Provide the (x, y) coordinate of the cell's center where the given text is located.  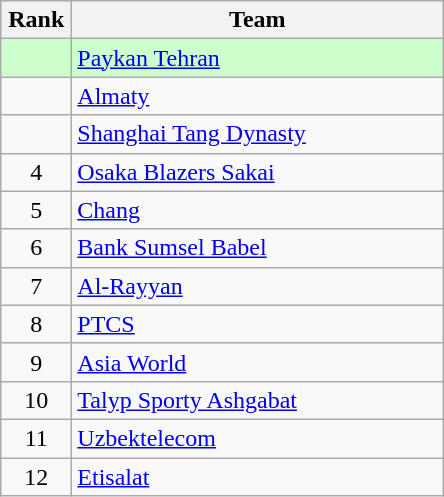
Team (258, 20)
Al-Rayyan (258, 286)
Etisalat (258, 477)
6 (36, 248)
7 (36, 286)
PTCS (258, 324)
9 (36, 362)
Uzbektelecom (258, 438)
Rank (36, 20)
Bank Sumsel Babel (258, 248)
10 (36, 400)
Talyp Sporty Ashgabat (258, 400)
8 (36, 324)
5 (36, 210)
Almaty (258, 96)
Shanghai Tang Dynasty (258, 134)
Asia World (258, 362)
Osaka Blazers Sakai (258, 172)
4 (36, 172)
Paykan Tehran (258, 58)
Chang (258, 210)
11 (36, 438)
12 (36, 477)
